For the text-containing cell, return its midpoint in (x, y) coordinate format. 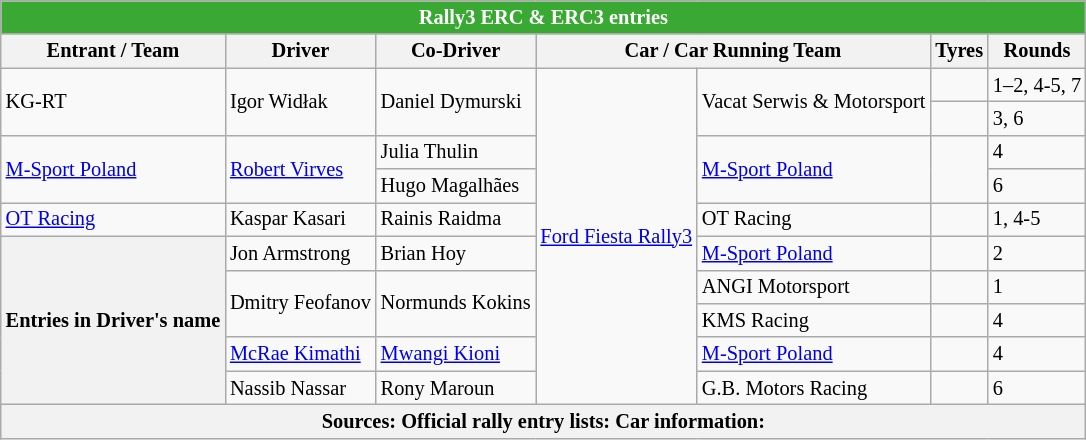
McRae Kimathi (300, 354)
ANGI Motorsport (814, 287)
Nassib Nassar (300, 388)
Car / Car Running Team (734, 51)
Ford Fiesta Rally3 (616, 236)
Sources: Official rally entry lists: Car information: (544, 421)
Dmitry Feofanov (300, 304)
Driver (300, 51)
Kaspar Kasari (300, 219)
2 (1037, 253)
Julia Thulin (456, 152)
1, 4-5 (1037, 219)
Tyres (959, 51)
1–2, 4-5, 7 (1037, 85)
Igor Widłak (300, 102)
Entries in Driver's name (113, 320)
Rony Maroun (456, 388)
G.B. Motors Racing (814, 388)
Hugo Magalhães (456, 186)
3, 6 (1037, 118)
Mwangi Kioni (456, 354)
KG-RT (113, 102)
Co-Driver (456, 51)
Vacat Serwis & Motorsport (814, 102)
Entrant / Team (113, 51)
Rainis Raidma (456, 219)
Rounds (1037, 51)
Jon Armstrong (300, 253)
Robert Virves (300, 168)
Normunds Kokins (456, 304)
KMS Racing (814, 320)
Brian Hoy (456, 253)
Rally3 ERC & ERC3 entries (544, 17)
1 (1037, 287)
Daniel Dymurski (456, 102)
